Capture the cell that displays the provided text and extract its (x, y) central coordinate. 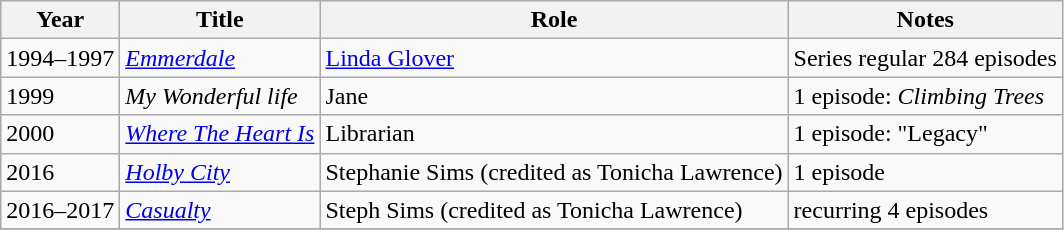
Jane (554, 96)
Series regular 284 episodes (925, 58)
1 episode (925, 172)
Where The Heart Is (220, 134)
Holby City (220, 172)
2016–2017 (60, 210)
Role (554, 20)
1 episode: Climbing Trees (925, 96)
1999 (60, 96)
1 episode: "Legacy" (925, 134)
Stephanie Sims (credited as Tonicha Lawrence) (554, 172)
1994–1997 (60, 58)
Notes (925, 20)
Title (220, 20)
recurring 4 episodes (925, 210)
Librarian (554, 134)
Emmerdale (220, 58)
Year (60, 20)
2000 (60, 134)
My Wonderful life (220, 96)
Casualty (220, 210)
2016 (60, 172)
Steph Sims (credited as Tonicha Lawrence) (554, 210)
Linda Glover (554, 58)
